From the cell containing the given text, extract its center point as (x, y) coordinate. 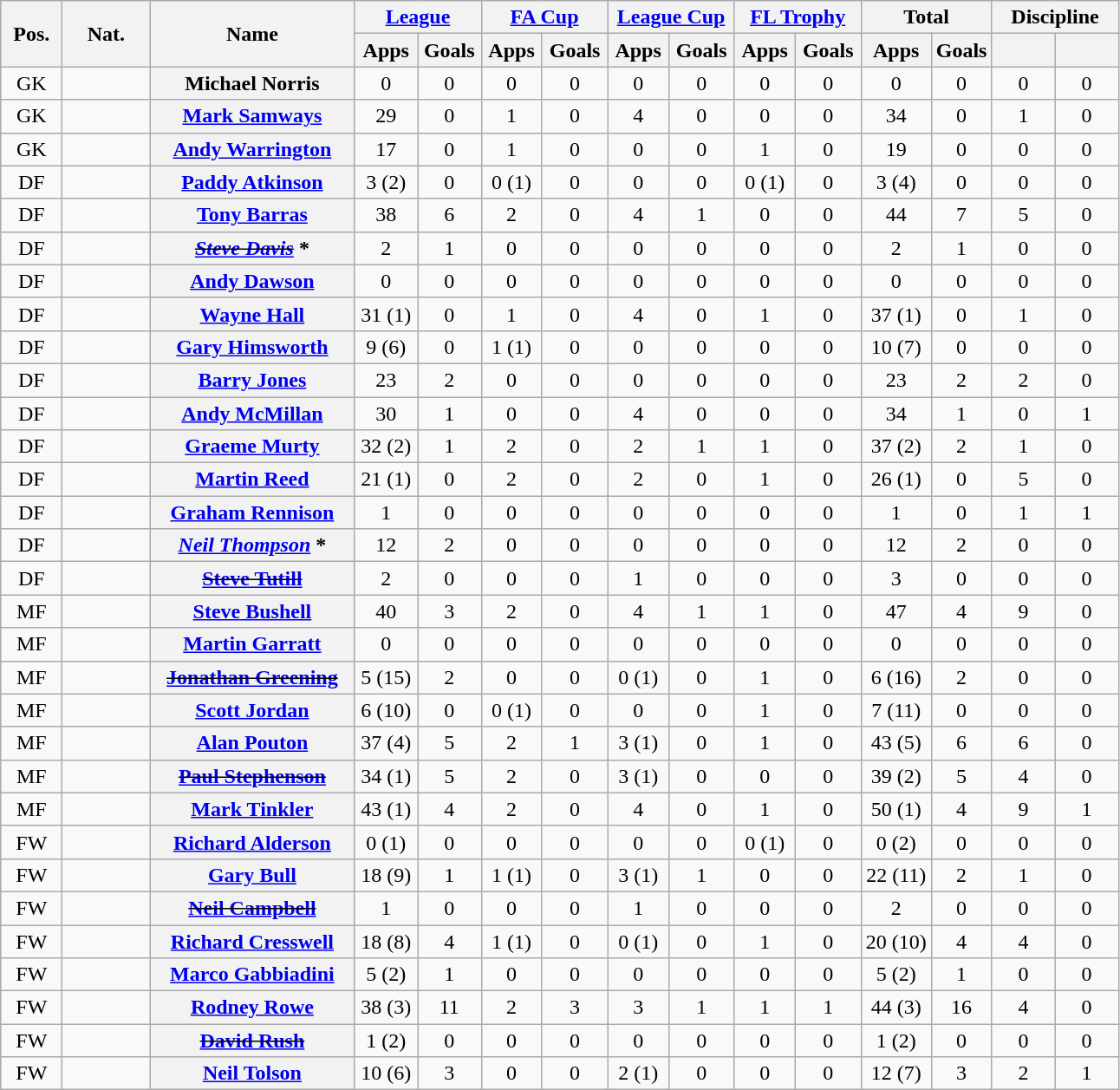
6 (16) (896, 677)
21 (1) (387, 480)
16 (961, 1008)
Total (926, 17)
10 (6) (387, 1074)
11 (449, 1008)
17 (387, 149)
Gary Himsworth (252, 347)
37 (1) (896, 314)
22 (11) (896, 875)
Name (252, 34)
50 (1) (896, 809)
43 (1) (387, 809)
Wayne Hall (252, 314)
32 (2) (387, 447)
18 (8) (387, 941)
Richard Alderson (252, 842)
Martin Garratt (252, 644)
Marco Gabbiadini (252, 975)
29 (387, 116)
Steve Bushell (252, 611)
Rodney Rowe (252, 1008)
Pos. (31, 34)
FA Cup (544, 17)
12 (7) (896, 1074)
6 (10) (387, 710)
Neil Thompson * (252, 545)
Martin Reed (252, 480)
Gary Bull (252, 875)
Andy Warrington (252, 149)
Nat. (106, 34)
Richard Cresswell (252, 941)
Barry Jones (252, 380)
Scott Jordan (252, 710)
2 (1) (638, 1074)
Neil Campbell (252, 908)
Tony Barras (252, 215)
Steve Tutill (252, 578)
Graham Rennison (252, 512)
Mark Samways (252, 116)
38 (3) (387, 1008)
3 (4) (896, 182)
FL Trophy (798, 17)
26 (1) (896, 480)
Neil Tolson (252, 1074)
Graeme Murty (252, 447)
Mark Tinkler (252, 809)
3 (2) (387, 182)
Michael Norris (252, 83)
10 (7) (896, 347)
Steve Davis * (252, 248)
Paul Stephenson (252, 776)
18 (9) (387, 875)
David Rush (252, 1041)
0 (2) (896, 842)
League Cup (671, 17)
30 (387, 414)
Alan Pouton (252, 743)
31 (1) (387, 314)
40 (387, 611)
39 (2) (896, 776)
38 (387, 215)
34 (1) (387, 776)
44 (896, 215)
7 (11) (896, 710)
Andy Dawson (252, 281)
20 (10) (896, 941)
19 (896, 149)
Discipline (1055, 17)
5 (15) (387, 677)
9 (6) (387, 347)
Jonathan Greening (252, 677)
Paddy Atkinson (252, 182)
Andy McMillan (252, 414)
League (418, 17)
7 (961, 215)
37 (4) (387, 743)
44 (3) (896, 1008)
43 (5) (896, 743)
47 (896, 611)
37 (2) (896, 447)
